Extract the (X, Y) coordinate from the center of the cell holding the provided text.  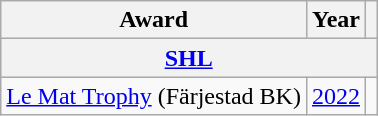
2022 (336, 96)
Award (154, 20)
SHL (189, 58)
Year (336, 20)
Le Mat Trophy (Färjestad BK) (154, 96)
